For the text-containing cell, return its midpoint in (X, Y) coordinate format. 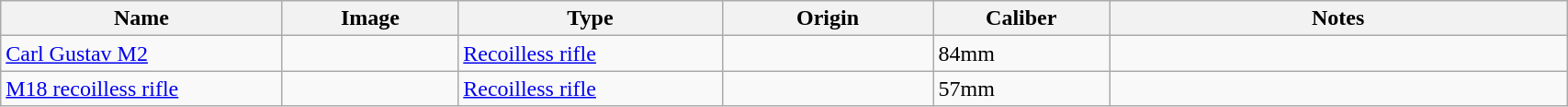
Origin (828, 18)
Notes (1338, 18)
Image (370, 18)
Type (590, 18)
Caliber (1021, 18)
57mm (1021, 89)
84mm (1021, 53)
Carl Gustav M2 (141, 53)
Name (141, 18)
M18 recoilless rifle (141, 89)
